Return the [x, y] coordinate for the center point of the cell that contains the specified text.  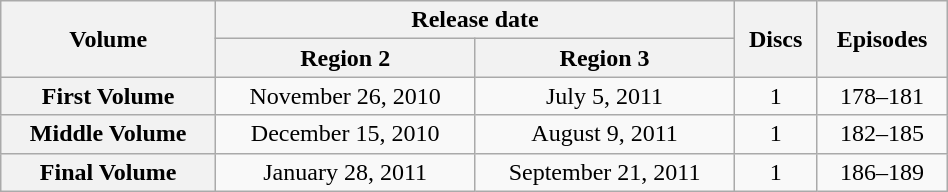
Middle Volume [108, 134]
Volume [108, 39]
August 9, 2011 [605, 134]
First Volume [108, 96]
Final Volume [108, 172]
Region 3 [605, 58]
December 15, 2010 [346, 134]
186–189 [882, 172]
178–181 [882, 96]
July 5, 2011 [605, 96]
Release date [476, 20]
Episodes [882, 39]
Region 2 [346, 58]
November 26, 2010 [346, 96]
182–185 [882, 134]
September 21, 2011 [605, 172]
January 28, 2011 [346, 172]
Discs [775, 39]
